From the cell containing the given text, extract its center point as (x, y) coordinate. 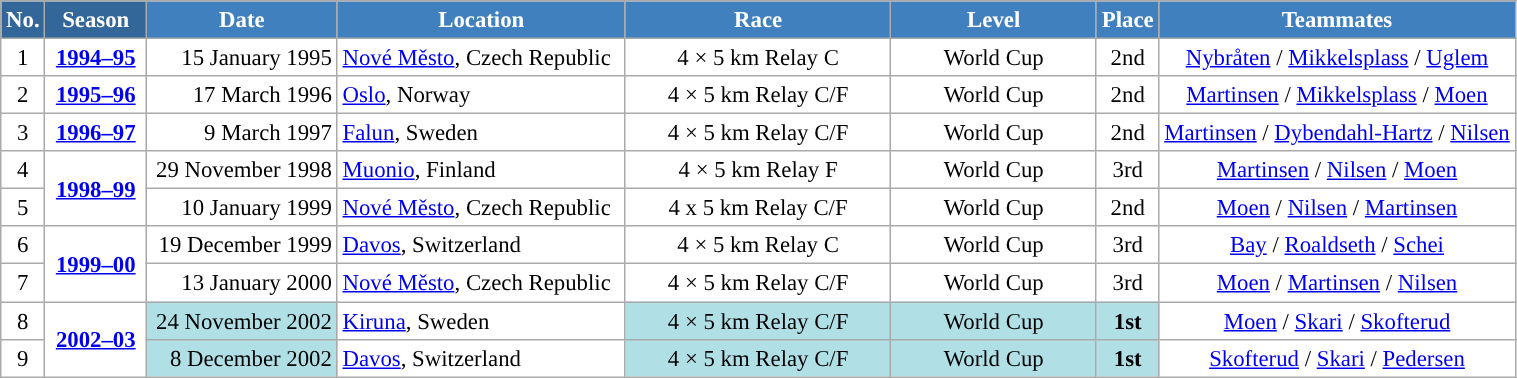
Moen / Martinsen / Nilsen (1337, 283)
Martinsen / Mikkelsplass / Moen (1337, 95)
Martinsen / Nilsen / Moen (1337, 170)
Muonio, Finland (481, 170)
4 × 5 km Relay F (758, 170)
Falun, Sweden (481, 133)
24 November 2002 (242, 321)
Skofterud / Skari / Pedersen (1337, 358)
Teammates (1337, 20)
2002–03 (96, 340)
Bay / Roaldseth / Schei (1337, 245)
19 December 1999 (242, 245)
Nybråten / Mikkelsplass / Uglem (1337, 58)
Date (242, 20)
17 March 1996 (242, 95)
No. (23, 20)
2 (23, 95)
4 (23, 170)
1999–00 (96, 264)
8 December 2002 (242, 358)
3 (23, 133)
Place (1127, 20)
29 November 1998 (242, 170)
Moen / Skari / Skofterud (1337, 321)
Moen / Nilsen / Martinsen (1337, 208)
1996–97 (96, 133)
9 (23, 358)
Kiruna, Sweden (481, 321)
5 (23, 208)
8 (23, 321)
9 March 1997 (242, 133)
1998–99 (96, 188)
Level (994, 20)
Race (758, 20)
10 January 1999 (242, 208)
Season (96, 20)
4 x 5 km Relay C/F (758, 208)
7 (23, 283)
15 January 1995 (242, 58)
Martinsen / Dybendahl-Hartz / Nilsen (1337, 133)
1995–96 (96, 95)
6 (23, 245)
Oslo, Norway (481, 95)
1994–95 (96, 58)
13 January 2000 (242, 283)
1 (23, 58)
Location (481, 20)
